Provide the [x, y] coordinate of the cell's center where the given text is located.  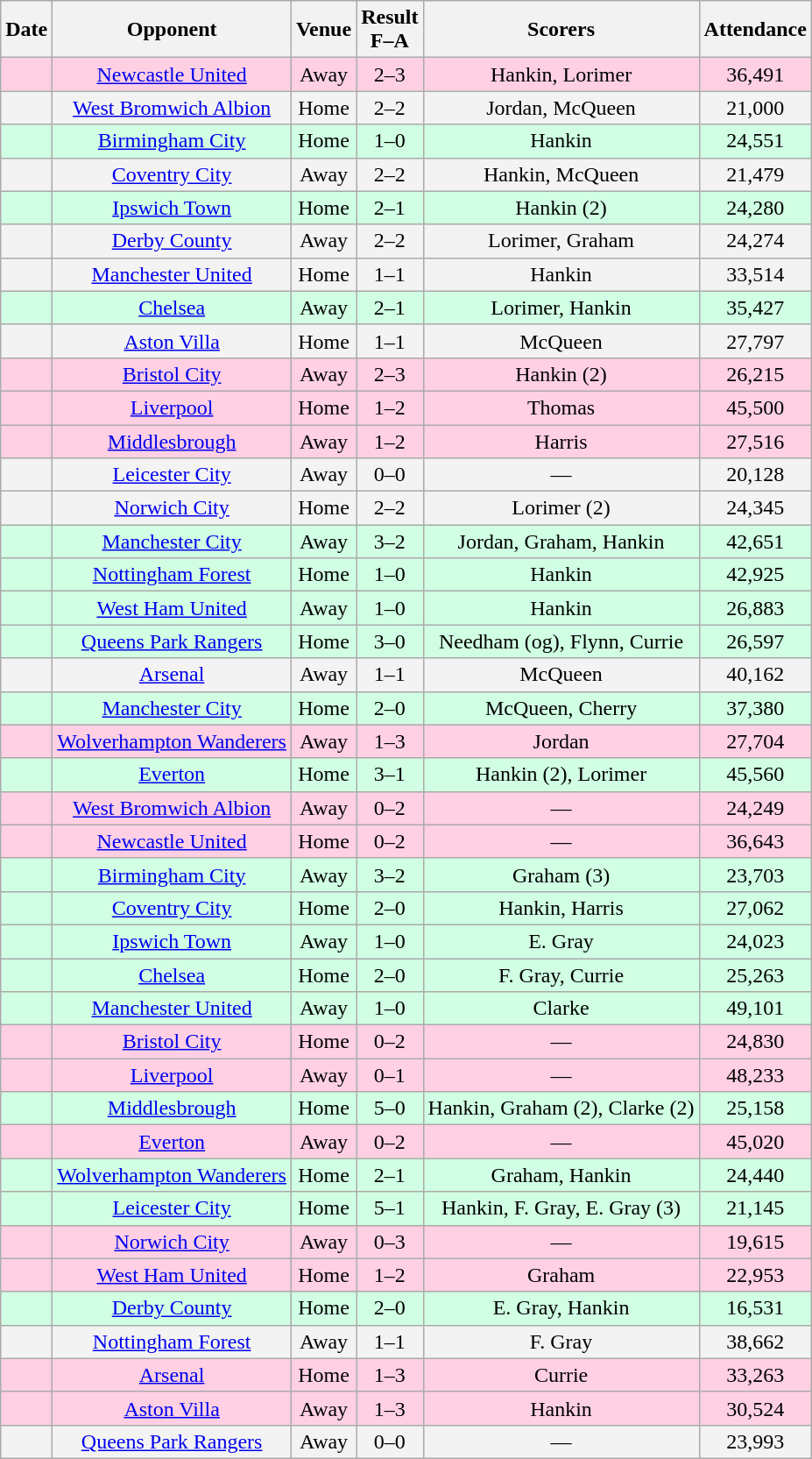
23,993 [755, 1441]
Hankin, F. Gray, E. Gray (3) [561, 1208]
33,263 [755, 1375]
24,551 [755, 141]
24,440 [755, 1175]
F. Gray, Currie [561, 975]
36,491 [755, 74]
Graham (3) [561, 875]
24,280 [755, 208]
Lorimer (2) [561, 508]
20,128 [755, 475]
42,651 [755, 542]
45,020 [755, 1142]
16,531 [755, 1308]
48,233 [755, 1075]
Jordan, Graham, Hankin [561, 542]
Hankin, Harris [561, 908]
42,925 [755, 575]
27,704 [755, 741]
24,249 [755, 808]
Hankin, Graham (2), Clarke (2) [561, 1108]
Hankin, McQueen [561, 174]
Attendance [755, 30]
45,500 [755, 407]
Hankin (2), Lorimer [561, 775]
Hankin, Lorimer [561, 74]
F. Gray [561, 1342]
Needham (og), Flynn, Currie [561, 641]
Graham, Hankin [561, 1175]
Jordan [561, 741]
Opponent [172, 30]
36,643 [755, 841]
Lorimer, Hankin [561, 308]
37,380 [755, 708]
Clarke [561, 1009]
24,345 [755, 508]
Currie [561, 1375]
Graham [561, 1275]
21,479 [755, 174]
24,274 [755, 241]
5–0 [390, 1108]
Scorers [561, 30]
ResultF–A [390, 30]
Harris [561, 441]
27,062 [755, 908]
Venue [323, 30]
19,615 [755, 1242]
Thomas [561, 407]
45,560 [755, 775]
30,524 [755, 1408]
27,797 [755, 341]
0–1 [390, 1075]
27,516 [755, 441]
5–1 [390, 1208]
24,830 [755, 1042]
McQueen, Cherry [561, 708]
3–0 [390, 641]
24,023 [755, 941]
21,145 [755, 1208]
23,703 [755, 875]
E. Gray [561, 941]
0–3 [390, 1242]
Date [26, 30]
Jordan, McQueen [561, 108]
26,215 [755, 374]
49,101 [755, 1009]
35,427 [755, 308]
26,883 [755, 608]
22,953 [755, 1275]
E. Gray, Hankin [561, 1308]
25,158 [755, 1108]
40,162 [755, 675]
21,000 [755, 108]
38,662 [755, 1342]
3–1 [390, 775]
26,597 [755, 641]
Lorimer, Graham [561, 241]
33,514 [755, 274]
25,263 [755, 975]
